Find where the given text appears and provide that cell's center as (X, Y) coordinate. 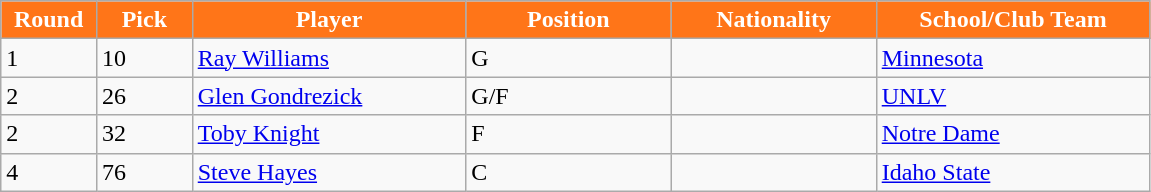
Idaho State (1013, 172)
76 (144, 172)
10 (144, 58)
UNLV (1013, 96)
Notre Dame (1013, 134)
Position (568, 20)
Player (329, 20)
Pick (144, 20)
Nationality (774, 20)
1 (49, 58)
G/F (568, 96)
32 (144, 134)
Minnesota (1013, 58)
F (568, 134)
Steve Hayes (329, 172)
C (568, 172)
Ray Williams (329, 58)
26 (144, 96)
Glen Gondrezick (329, 96)
4 (49, 172)
G (568, 58)
Toby Knight (329, 134)
School/Club Team (1013, 20)
Round (49, 20)
